Determine the (X, Y) coordinate at the center of the cell enclosing the given text.  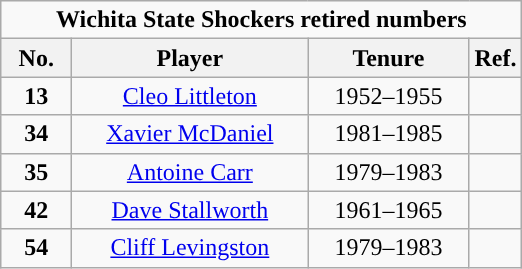
Tenure (388, 58)
34 (36, 134)
Antoine Carr (190, 172)
Cleo Littleton (190, 96)
Ref. (496, 58)
Cliff Levingston (190, 248)
1952–1955 (388, 96)
42 (36, 210)
13 (36, 96)
Xavier McDaniel (190, 134)
54 (36, 248)
1961–1965 (388, 210)
Player (190, 58)
Dave Stallworth (190, 210)
1981–1985 (388, 134)
Wichita State Shockers retired numbers (262, 20)
No. (36, 58)
35 (36, 172)
